Return (x, y) of the center of cell containing provided text 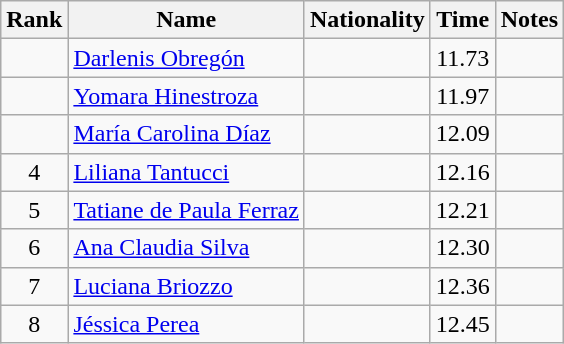
5 (34, 210)
6 (34, 248)
Tatiane de Paula Ferraz (186, 210)
8 (34, 324)
Liliana Tantucci (186, 172)
Rank (34, 20)
Darlenis Obregón (186, 58)
Yomara Hinestroza (186, 96)
7 (34, 286)
Luciana Briozzo (186, 286)
Name (186, 20)
12.16 (462, 172)
4 (34, 172)
12.45 (462, 324)
12.09 (462, 134)
12.21 (462, 210)
Ana Claudia Silva (186, 248)
Notes (529, 20)
11.73 (462, 58)
Time (462, 20)
María Carolina Díaz (186, 134)
Nationality (367, 20)
12.36 (462, 286)
Jéssica Perea (186, 324)
12.30 (462, 248)
11.97 (462, 96)
